Search for the cell housing the specified text and yield its (x, y) center coordinate. 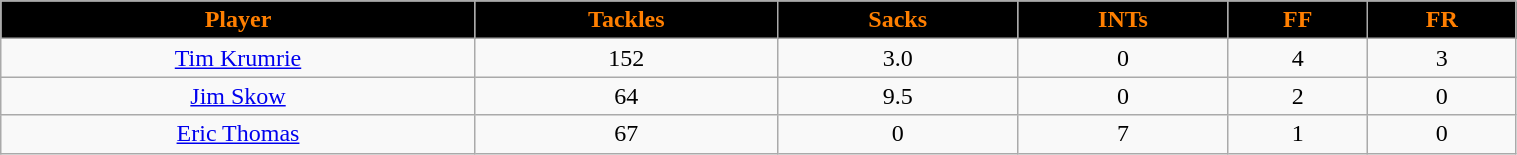
FR (1442, 20)
Eric Thomas (238, 134)
INTs (1123, 20)
Player (238, 20)
Tackles (626, 20)
9.5 (898, 96)
2 (1298, 96)
FF (1298, 20)
Tim Krumrie (238, 58)
Sacks (898, 20)
3 (1442, 58)
4 (1298, 58)
7 (1123, 134)
64 (626, 96)
3.0 (898, 58)
Jim Skow (238, 96)
67 (626, 134)
152 (626, 58)
1 (1298, 134)
